Determine the (x, y) coordinate at the center of the cell enclosing the given text.  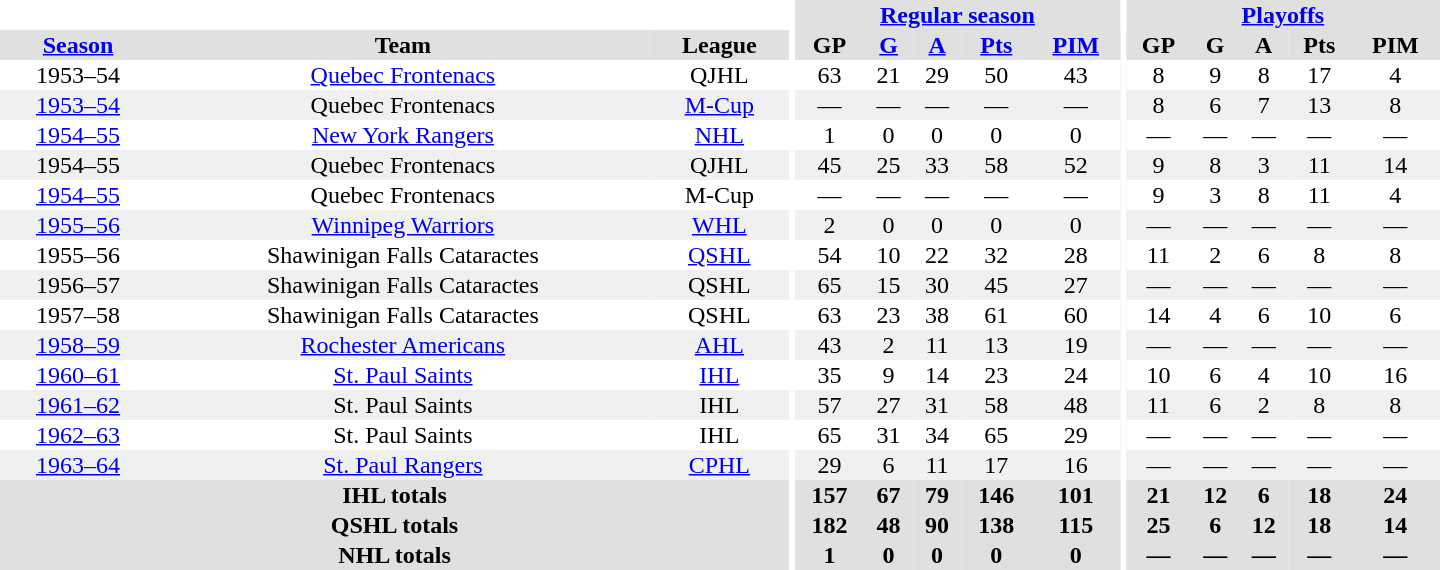
52 (1076, 165)
50 (996, 75)
NHL (720, 135)
35 (829, 375)
Rochester Americans (403, 345)
QSHL totals (394, 525)
1957–58 (78, 315)
60 (1076, 315)
33 (937, 165)
St. Paul Rangers (403, 465)
Season (78, 45)
League (720, 45)
61 (996, 315)
WHL (720, 225)
146 (996, 495)
138 (996, 525)
New York Rangers (403, 135)
Team (403, 45)
1956–57 (78, 285)
CPHL (720, 465)
Regular season (957, 15)
34 (937, 435)
1958–59 (78, 345)
IHL totals (394, 495)
1963–64 (78, 465)
30 (937, 285)
19 (1076, 345)
54 (829, 255)
1961–62 (78, 405)
38 (937, 315)
28 (1076, 255)
101 (1076, 495)
182 (829, 525)
Playoffs (1283, 15)
1960–61 (78, 375)
22 (937, 255)
67 (888, 495)
79 (937, 495)
57 (829, 405)
115 (1076, 525)
1962–63 (78, 435)
Winnipeg Warriors (403, 225)
7 (1263, 105)
90 (937, 525)
15 (888, 285)
NHL totals (394, 555)
AHL (720, 345)
157 (829, 495)
32 (996, 255)
